Detect which cell encompasses the target text, then output its [x, y] center coordinate. 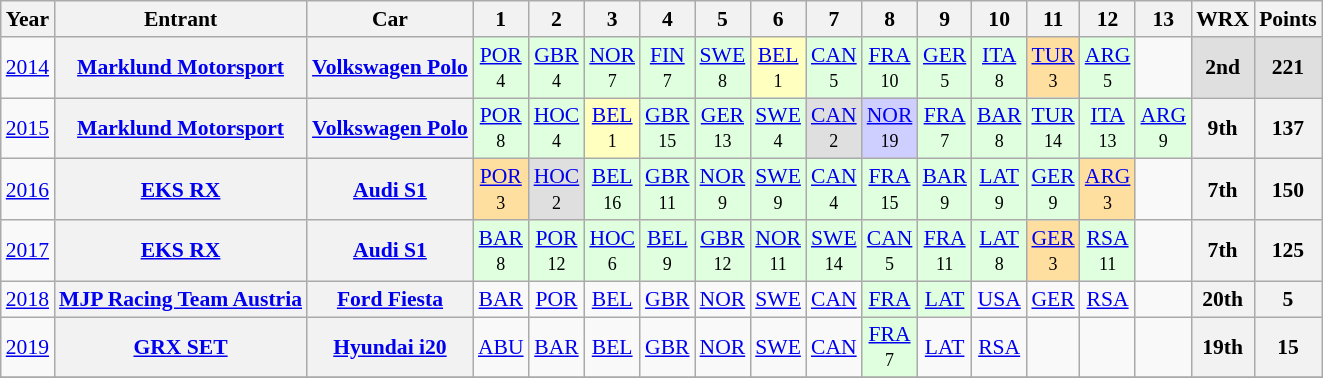
2nd [1222, 68]
HOC4 [557, 128]
2018 [28, 299]
FRA11 [944, 250]
19th [1222, 348]
FRA15 [890, 190]
ITA13 [1108, 128]
Points [1288, 19]
8 [890, 19]
ARG9 [1163, 128]
Car [390, 19]
GER3 [1052, 250]
FIN7 [668, 68]
150 [1288, 190]
13 [1163, 19]
1 [501, 19]
RSA11 [1108, 250]
9 [944, 19]
TUR3 [1052, 68]
Entrant [180, 19]
BAR9 [944, 190]
SWE14 [834, 250]
USA [1000, 299]
BEL9 [668, 250]
ITA8 [1000, 68]
CAN4 [834, 190]
GBR11 [668, 190]
POR8 [501, 128]
GBR12 [723, 250]
137 [1288, 128]
ARG5 [1108, 68]
2016 [28, 190]
221 [1288, 68]
ABU [501, 348]
125 [1288, 250]
4 [668, 19]
SWE8 [723, 68]
GBR15 [668, 128]
MJP Racing Team Austria [180, 299]
7 [834, 19]
SWE4 [778, 128]
Year [28, 19]
POR [557, 299]
BEL16 [612, 190]
WRX [1222, 19]
FRA10 [890, 68]
Ford Fiesta [390, 299]
10 [1000, 19]
NOR7 [612, 68]
Hyundai i20 [390, 348]
GRX SET [180, 348]
2014 [28, 68]
3 [612, 19]
NOR9 [723, 190]
20th [1222, 299]
NOR11 [778, 250]
2 [557, 19]
GER13 [723, 128]
9th [1222, 128]
CAN2 [834, 128]
2015 [28, 128]
TUR14 [1052, 128]
2017 [28, 250]
GER9 [1052, 190]
FRA [890, 299]
2019 [28, 348]
POR3 [501, 190]
POR4 [501, 68]
15 [1288, 348]
ARG3 [1108, 190]
GER5 [944, 68]
LAT9 [1000, 190]
12 [1108, 19]
SWE9 [778, 190]
6 [778, 19]
HOC2 [557, 190]
HOC6 [612, 250]
NOR19 [890, 128]
POR12 [557, 250]
LAT8 [1000, 250]
GER [1052, 299]
11 [1052, 19]
GBR4 [557, 68]
